Capture the cell that displays the provided text and extract its [X, Y] central coordinate. 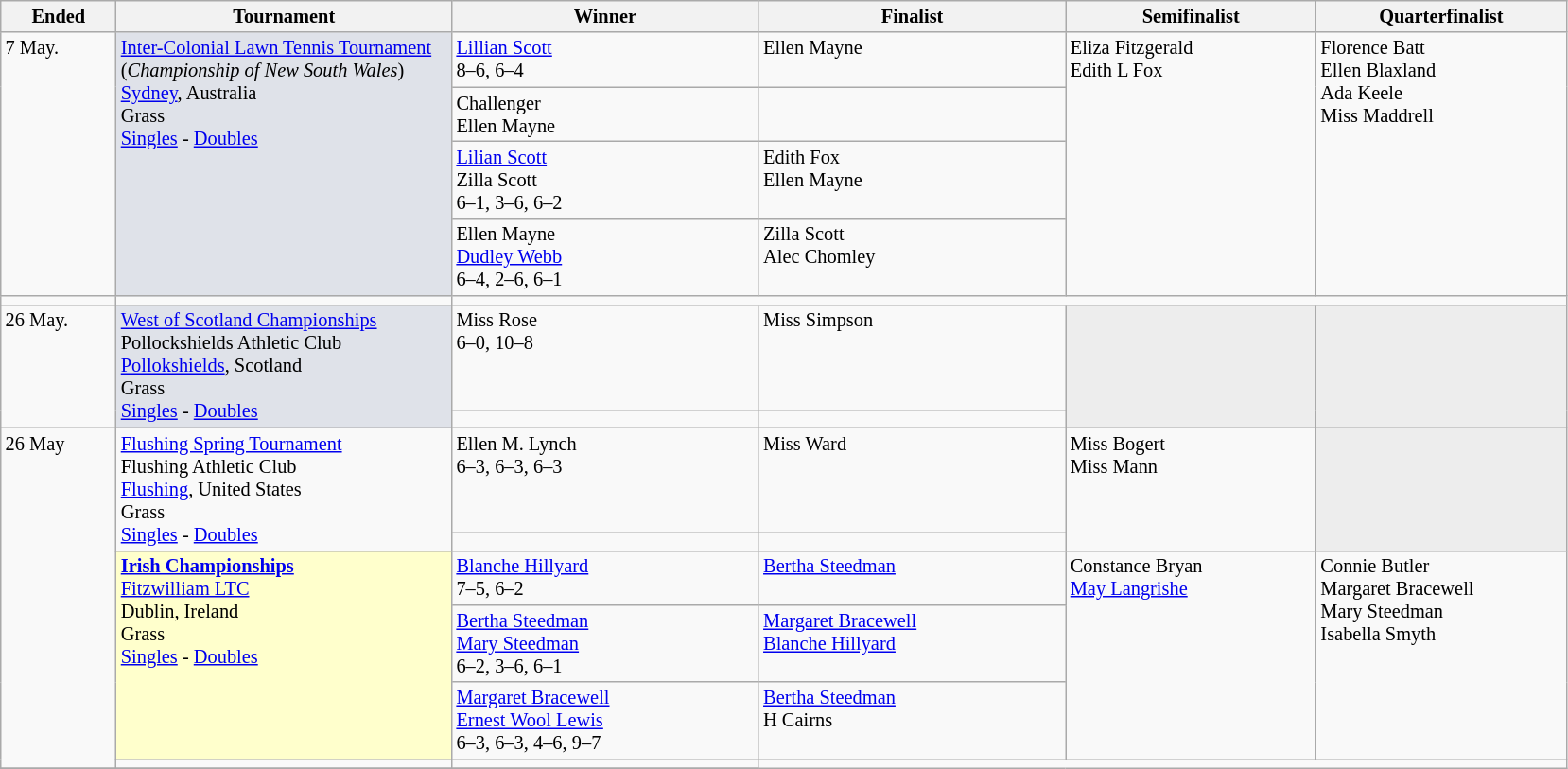
Lillian Scott8–6, 6–4 [605, 60]
West of Scotland ChampionshipsPollockshields Athletic ClubPollokshields, ScotlandGrassSingles - Doubles [284, 366]
Zilla Scott Alec Chomley [912, 257]
Challenger Ellen Mayne [605, 114]
Ended [59, 16]
7 May. [59, 165]
Irish Championships Fitzwilliam LTCDublin, IrelandGrassSingles - Doubles [284, 655]
26 May. [59, 366]
Quarterfinalist [1441, 16]
Inter-Colonial Lawn Tennis Tournament (Championship of New South Wales)Sydney, AustraliaGrassSingles - Doubles [284, 165]
Ellen Mayne Dudley Webb6–4, 2–6, 6–1 [605, 257]
Eliza Fitzgerald Edith L Fox [1192, 165]
Florence Batt Ellen Blaxland Ada Keele Miss Maddrell [1441, 165]
Ellen Mayne [912, 60]
Finalist [912, 16]
Miss Bogert Miss Mann [1192, 489]
Miss Rose6–0, 10–8 [605, 358]
Tournament [284, 16]
Bertha Steedman H Cairns [912, 721]
Winner [605, 16]
Bertha Steedman [912, 578]
Bertha Steedman Mary Steedman6–2, 3–6, 6–1 [605, 643]
Miss Simpson [912, 358]
Semifinalist [1192, 16]
26 May [59, 598]
Edith Fox Ellen Mayne [912, 180]
Margaret Bracewell Blanche Hillyard [912, 643]
Constance Bryan May Langrishe [1192, 655]
Miss Ward [912, 481]
Flushing Spring TournamentFlushing Athletic ClubFlushing, United StatesGrass Singles - Doubles [284, 489]
Margaret Bracewell Ernest Wool Lewis6–3, 6–3, 4–6, 9–7 [605, 721]
Ellen M. Lynch 6–3, 6–3, 6–3 [605, 481]
Lilian Scott Zilla Scott 6–1, 3–6, 6–2 [605, 180]
Blanche Hillyard7–5, 6–2 [605, 578]
Connie Butler Margaret Bracewell Mary Steedman Isabella Smyth [1441, 655]
